Detect which cell encompasses the target text, then output its [X, Y] center coordinate. 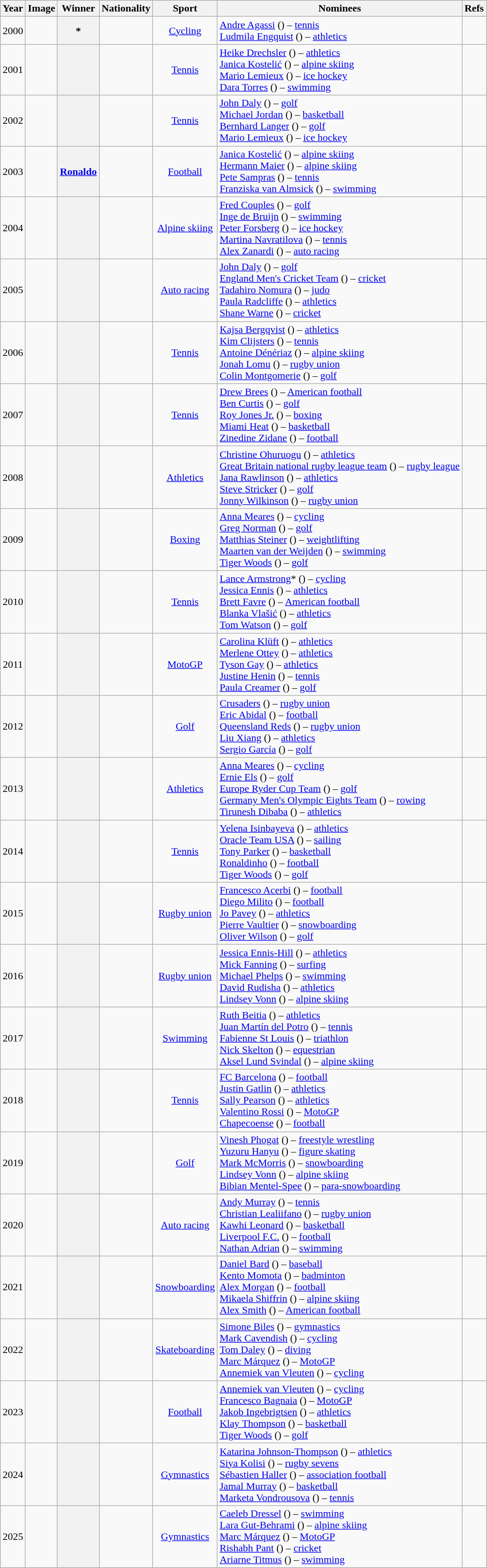
2001 [13, 70]
Fred Couples () – golf Inge de Bruijn () – swimming Peter Forsberg () – ice hockey Martina Navratilova () – tennis Alex Zanardi () – auto racing [339, 228]
Cycling [185, 31]
2000 [13, 31]
Refs [474, 9]
Andy Murray () – tennis Christian Lealiifano () – rugby union Kawhi Leonard () – basketball Liverpool F.C. () – football Nathan Adrian () – swimming [339, 1225]
Yelena Isinbayeva () – athletics Oracle Team USA () – sailing Tony Parker () – basketball Ronaldinho () – football Tiger Woods () – golf [339, 851]
Jessica Ennis-Hill () – athletics Mick Fanning () – surfing Michael Phelps () – swimming David Rudisha () – athletics Lindsey Vonn () – alpine skiing [339, 976]
2008 [13, 477]
2005 [13, 290]
John Daly () – golf Michael Jordan () – basketball Bernhard Langer () – golf Mario Lemieux () – ice hockey [339, 120]
2010 [13, 602]
Annemiek van Vleuten () – cycling Francesco Bagnaia () – MotoGP Jakob Ingebrigtsen () – athletics Klay Thompson () – basketball Tiger Woods () – golf [339, 1412]
2014 [13, 851]
2016 [13, 976]
2021 [13, 1287]
Nationality [126, 9]
Heike Drechsler () – athletics Janica Kostelić () – alpine skiing Mario Lemieux () – ice hockey Dara Torres () – swimming [339, 70]
Lance Armstrong* () – cycling Jessica Ennis () – athletics Brett Favre () – American football Blanka Vlašić () – athletics Tom Watson () – golf [339, 602]
Skateboarding [185, 1350]
Boxing [185, 539]
Crusaders () – rugby union Eric Abidal () – football Queensland Reds () – rugby union Liu Xiang () – athletics Sergio García () – golf [339, 727]
2006 [13, 352]
2007 [13, 415]
Winner [78, 9]
Image [42, 9]
Francesco Acerbi () – football Diego Milito () – football Jo Pavey () – athletics Pierre Vaultier () – snowboarding Oliver Wilson () – golf [339, 913]
Snowboarding [185, 1287]
Simone Biles () – gymnastics Mark Cavendish () – cycling Tom Daley () – diving Marc Márquez () – MotoGP Annemiek van Vleuten () – cycling [339, 1350]
Carolina Klüft () – athletics Merlene Ottey () – athletics Tyson Gay () – athletics Justine Henin () – tennis Paula Creamer () – golf [339, 664]
FC Barcelona () – football Justin Gatlin () – athletics Sally Pearson () – athletics Valentino Rossi () – MotoGP Chapecoense () – football [339, 1100]
Nominees [339, 9]
Sport [185, 9]
MotoGP [185, 664]
2023 [13, 1412]
Caeleb Dressel () – swimming Lara Gut-Behrami () – alpine skiing Marc Márquez () – MotoGP Rishabh Pant () – cricket Ariarne Titmus () – swimming [339, 1536]
2022 [13, 1350]
2024 [13, 1474]
Swimming [185, 1038]
Daniel Bard () – baseball Kento Momota () – badminton Alex Morgan () – football Mikaela Shiffrin () – alpine skiing Alex Smith () – American football [339, 1287]
2019 [13, 1163]
2003 [13, 172]
Andre Agassi () – tennis Ludmila Engquist () – athletics [339, 31]
Kajsa Bergqvist () – athletics Kim Clijsters () – tennis Antoine Dénériaz () – alpine skiing Jonah Lomu () – rugby union Colin Montgomerie () – golf [339, 352]
2013 [13, 789]
Ronaldo [78, 172]
Drew Brees () – American football Ben Curtis () – golf Roy Jones Jr. () – boxing Miami Heat () – basketball Zinedine Zidane () – football [339, 415]
2020 [13, 1225]
2012 [13, 727]
Year [13, 9]
2015 [13, 913]
Janica Kostelić () – alpine skiing Hermann Maier () – alpine skiing Pete Sampras () – tennis Franziska van Almsick () – swimming [339, 172]
2002 [13, 120]
* [78, 31]
Alpine skiing [185, 228]
2017 [13, 1038]
2009 [13, 539]
Anna Meares () – cycling Greg Norman () – golf Matthias Steiner () – weightlifting Maarten van der Weijden () – swimming Tiger Woods () – golf [339, 539]
2011 [13, 664]
2004 [13, 228]
2018 [13, 1100]
2025 [13, 1536]
John Daly () – golf England Men's Cricket Team () – cricket Tadahiro Nomura () – judo Paula Radcliffe () – athletics Shane Warne () – cricket [339, 290]
